Pinpoint the cell where the given text exists, returning its (x, y) midpoint coordinate. 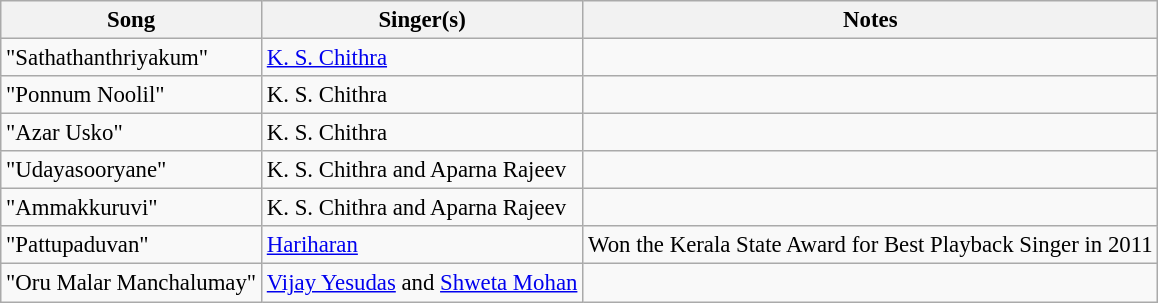
Notes (870, 20)
"Pattupaduvan" (132, 245)
"Ponnum Noolil" (132, 95)
"Ammakkuruvi" (132, 208)
Singer(s) (422, 20)
Hariharan (422, 245)
"Azar Usko" (132, 133)
Song (132, 20)
Vijay Yesudas and Shweta Mohan (422, 283)
"Udayasooryane" (132, 170)
"Sathathanthriyakum" (132, 58)
"Oru Malar Manchalumay" (132, 283)
Won the Kerala State Award for Best Playback Singer in 2011 (870, 245)
